Determine the [X, Y] coordinate at the center of the cell enclosing the given text.  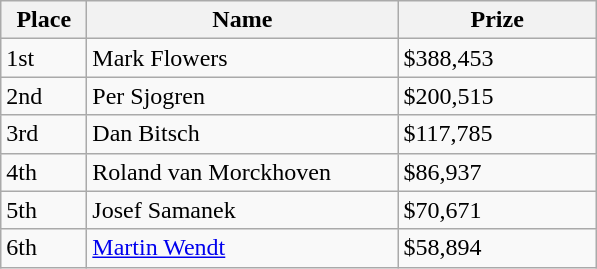
Josef Samanek [242, 210]
$117,785 [498, 134]
$58,894 [498, 248]
4th [44, 172]
6th [44, 248]
Per Sjogren [242, 96]
5th [44, 210]
$200,515 [498, 96]
1st [44, 58]
$388,453 [498, 58]
Dan Bitsch [242, 134]
Roland van Morckhoven [242, 172]
Name [242, 20]
Prize [498, 20]
$70,671 [498, 210]
Place [44, 20]
$86,937 [498, 172]
Mark Flowers [242, 58]
3rd [44, 134]
Martin Wendt [242, 248]
2nd [44, 96]
